Capture the cell that displays the provided text and extract its [x, y] central coordinate. 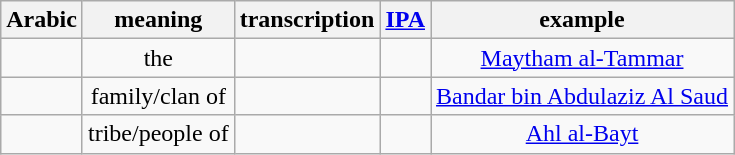
tribe/people of [158, 134]
Arabic [42, 20]
meaning [158, 20]
Maytham al-Tammar [582, 58]
family/clan of [158, 96]
IPA [406, 20]
Ahl al-Bayt [582, 134]
the [158, 58]
example [582, 20]
transcription [307, 20]
Bandar bin Abdulaziz Al Saud [582, 96]
